Return the [x, y] coordinate for the center point of the cell that contains the specified text.  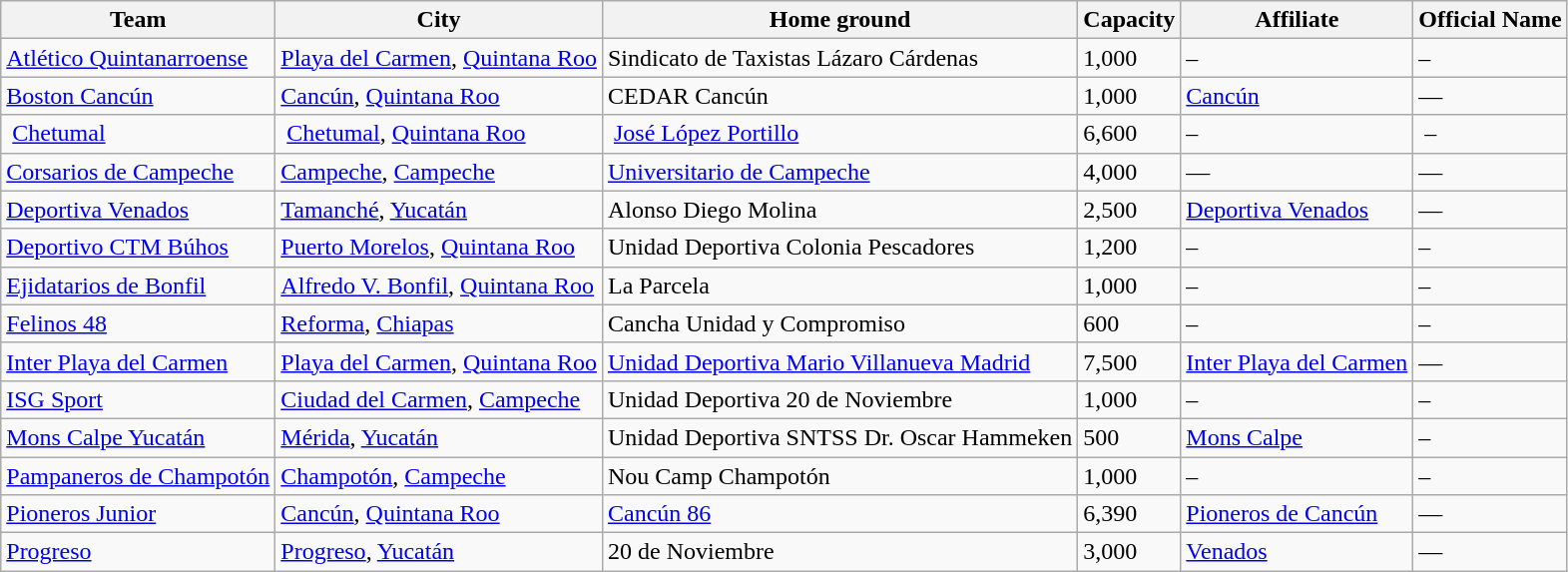
Atlético Quintanarroense [138, 58]
Cancún [1298, 96]
6,600 [1130, 134]
Team [138, 20]
1,200 [1130, 248]
Unidad Deportiva Mario Villanueva Madrid [839, 361]
2,500 [1130, 210]
Tamanché, Yucatán [439, 210]
Alfredo V. Bonfil, Quintana Roo [439, 286]
Sindicato de Taxistas Lázaro Cárdenas [839, 58]
500 [1130, 437]
Mérida, Yucatán [439, 437]
600 [1130, 323]
Campeche, Campeche [439, 172]
Alonso Diego Molina [839, 210]
CEDAR Cancún [839, 96]
3,000 [1130, 552]
Progreso, Yucatán [439, 552]
Universitario de Campeche [839, 172]
7,500 [1130, 361]
6,390 [1130, 514]
Cancha Unidad y Compromiso [839, 323]
Pioneros Junior [138, 514]
Cancún 86 [839, 514]
Progreso [138, 552]
Pioneros de Cancún [1298, 514]
Ciudad del Carmen, Campeche [439, 399]
Pampaneros de Champotón [138, 476]
Chetumal [138, 134]
Mons Calpe Yucatán [138, 437]
Chetumal, Quintana Roo [439, 134]
Corsarios de Campeche [138, 172]
4,000 [1130, 172]
Felinos 48 [138, 323]
Affiliate [1298, 20]
Nou Camp Champotón [839, 476]
Reforma, Chiapas [439, 323]
Unidad Deportiva Colonia Pescadores [839, 248]
La Parcela [839, 286]
Capacity [1130, 20]
Puerto Morelos, Quintana Roo [439, 248]
City [439, 20]
Unidad Deportiva SNTSS Dr. Oscar Hammeken [839, 437]
Boston Cancún [138, 96]
Deportivo CTM Búhos [138, 248]
ISG Sport [138, 399]
Home ground [839, 20]
Official Name [1490, 20]
Champotón, Campeche [439, 476]
20 de Noviembre [839, 552]
Mons Calpe [1298, 437]
José López Portillo [839, 134]
Ejidatarios de Bonfil [138, 286]
Venados [1298, 552]
Unidad Deportiva 20 de Noviembre [839, 399]
